For the text-containing cell, return its midpoint in [x, y] coordinate format. 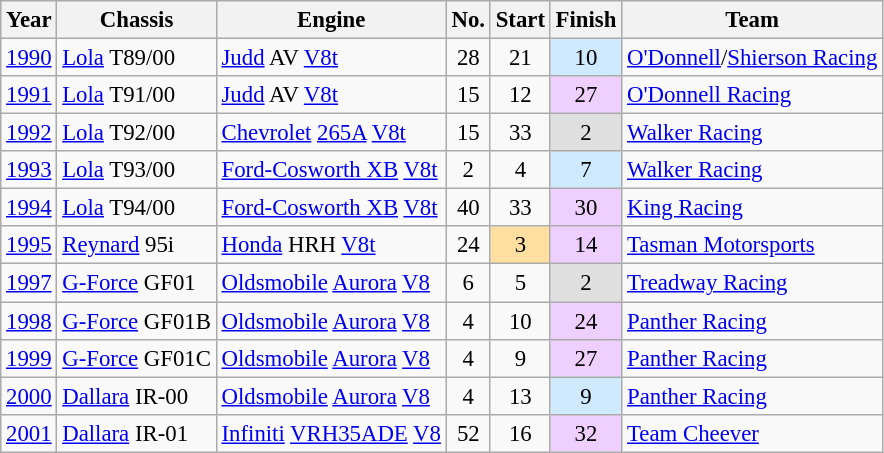
Lola T94/00 [136, 208]
Team [752, 20]
1997 [29, 283]
Dallara IR-01 [136, 433]
13 [520, 396]
30 [586, 208]
28 [468, 58]
1992 [29, 133]
Lola T92/00 [136, 133]
Finish [586, 20]
Lola T89/00 [136, 58]
40 [468, 208]
Reynard 95i [136, 245]
1991 [29, 95]
52 [468, 433]
7 [586, 170]
Infiniti VRH35ADE V8 [331, 433]
14 [586, 245]
1990 [29, 58]
No. [468, 20]
Honda HRH V8t [331, 245]
King Racing [752, 208]
12 [520, 95]
Chassis [136, 20]
Year [29, 20]
16 [520, 433]
Lola T91/00 [136, 95]
Team Cheever [752, 433]
3 [520, 245]
6 [468, 283]
Dallara IR-00 [136, 396]
32 [586, 433]
Chevrolet 265A V8t [331, 133]
2001 [29, 433]
G-Force GF01C [136, 358]
2000 [29, 396]
Engine [331, 20]
G-Force GF01 [136, 283]
Treadway Racing [752, 283]
Start [520, 20]
Tasman Motorsports [752, 245]
21 [520, 58]
1998 [29, 321]
1999 [29, 358]
1994 [29, 208]
O'Donnell Racing [752, 95]
1993 [29, 170]
Lola T93/00 [136, 170]
5 [520, 283]
G-Force GF01B [136, 321]
1995 [29, 245]
O'Donnell/Shierson Racing [752, 58]
